Provide the (X, Y) coordinate of the cell's center where the given text is located.  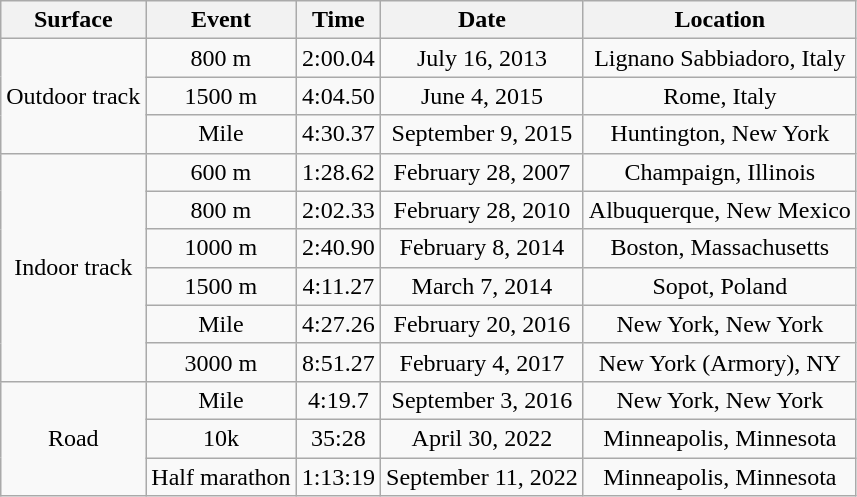
February 28, 2007 (482, 172)
Champaign, Illinois (720, 172)
2:02.33 (338, 210)
Boston, Massachusetts (720, 248)
Albuquerque, New Mexico (720, 210)
June 4, 2015 (482, 96)
Outdoor track (74, 96)
February 28, 2010 (482, 210)
2:40.90 (338, 248)
600 m (221, 172)
4:19.7 (338, 400)
4:04.50 (338, 96)
February 4, 2017 (482, 362)
February 20, 2016 (482, 324)
Indoor track (74, 267)
Event (221, 20)
February 8, 2014 (482, 248)
4:30.37 (338, 134)
1:28.62 (338, 172)
1000 m (221, 248)
Location (720, 20)
8:51.27 (338, 362)
September 9, 2015 (482, 134)
New York (Armory), NY (720, 362)
September 3, 2016 (482, 400)
2:00.04 (338, 58)
3000 m (221, 362)
September 11, 2022 (482, 477)
1:13:19 (338, 477)
10k (221, 438)
Huntington, New York (720, 134)
35:28 (338, 438)
Half marathon (221, 477)
4:11.27 (338, 286)
Date (482, 20)
April 30, 2022 (482, 438)
Sopot, Poland (720, 286)
Road (74, 438)
Surface (74, 20)
Time (338, 20)
March 7, 2014 (482, 286)
4:27.26 (338, 324)
Lignano Sabbiadoro, Italy (720, 58)
July 16, 2013 (482, 58)
Rome, Italy (720, 96)
